Extract the (x, y) coordinate from the center of the cell holding the provided text.  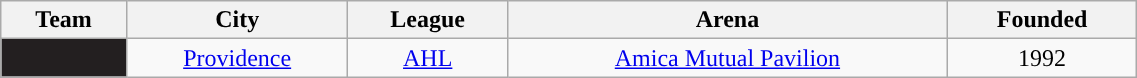
Amica Mutual Pavilion (727, 58)
Team (64, 20)
Founded (1042, 20)
City (237, 20)
1992 (1042, 58)
AHL (428, 58)
Providence (237, 58)
League (428, 20)
Arena (727, 20)
